Determine the (x, y) coordinate at the center of the cell enclosing the given text.  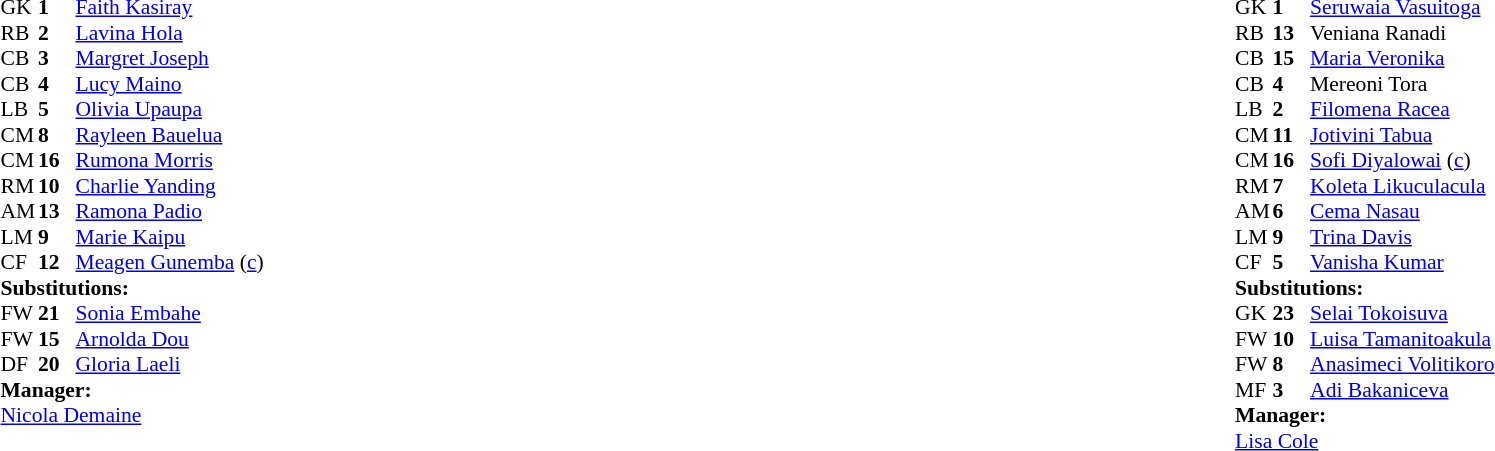
20 (57, 365)
Nicola Demaine (132, 415)
Selai Tokoisuva (1402, 313)
23 (1292, 313)
Lavina Hola (170, 33)
Rumona Morris (170, 161)
Trina Davis (1402, 237)
7 (1292, 186)
Marie Kaipu (170, 237)
21 (57, 313)
DF (19, 365)
Maria Veronika (1402, 59)
Anasimeci Volitikoro (1402, 365)
Ramona Padio (170, 211)
Margret Joseph (170, 59)
Filomena Racea (1402, 109)
Vanisha Kumar (1402, 263)
Meagen Gunemba (c) (170, 263)
6 (1292, 211)
MF (1254, 390)
Jotivini Tabua (1402, 135)
Mereoni Tora (1402, 84)
Sonia Embahe (170, 313)
Veniana Ranadi (1402, 33)
Gloria Laeli (170, 365)
11 (1292, 135)
Luisa Tamanitoakula (1402, 339)
Cema Nasau (1402, 211)
Koleta Likuculacula (1402, 186)
Sofi Diyalowai (c) (1402, 161)
Adi Bakaniceva (1402, 390)
Arnolda Dou (170, 339)
Rayleen Bauelua (170, 135)
Lucy Maino (170, 84)
Charlie Yanding (170, 186)
Olivia Upaupa (170, 109)
12 (57, 263)
GK (1254, 313)
